Determine the [x, y] coordinate at the center of the cell enclosing the given text.  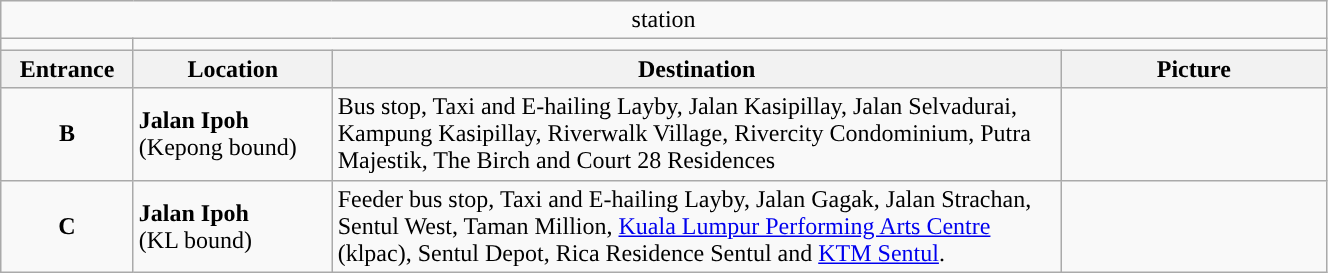
Jalan Ipoh(Kepong bound) [232, 134]
Picture [1194, 69]
Jalan Ipoh(KL bound) [232, 226]
Location [232, 69]
B [68, 134]
C [68, 226]
Entrance [68, 69]
Destination [696, 69]
station [664, 20]
